Pinpoint the cell where the given text exists, returning its (x, y) midpoint coordinate. 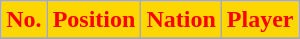
Position (94, 20)
No. (24, 20)
Nation (181, 20)
Player (260, 20)
